Search for the cell housing the specified text and yield its (x, y) center coordinate. 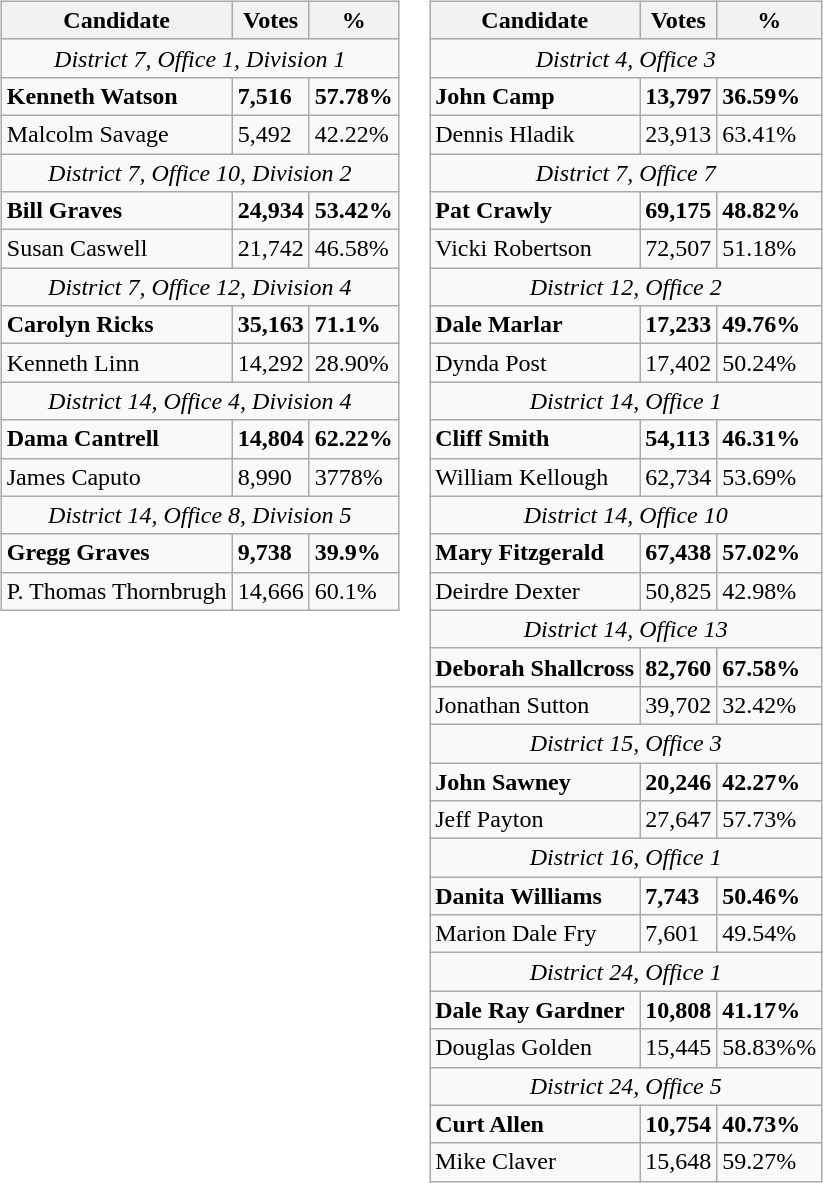
51.18% (770, 249)
71.1% (354, 325)
28.90% (354, 363)
69,175 (678, 211)
William Kellough (535, 477)
Gregg Graves (116, 553)
District 14, Office 13 (626, 629)
District 14, Office 1 (626, 401)
35,163 (270, 325)
Curt Allen (535, 1124)
14,666 (270, 591)
42.22% (354, 134)
District 15, Office 3 (626, 743)
13,797 (678, 96)
53.69% (770, 477)
63.41% (770, 134)
57.78% (354, 96)
57.02% (770, 553)
21,742 (270, 249)
7,601 (678, 934)
15,445 (678, 1048)
District 14, Office 8, Division 5 (200, 515)
40.73% (770, 1124)
7,516 (270, 96)
Kenneth Watson (116, 96)
20,246 (678, 781)
82,760 (678, 667)
John Camp (535, 96)
50.24% (770, 363)
67,438 (678, 553)
48.82% (770, 211)
67.58% (770, 667)
50.46% (770, 896)
39,702 (678, 705)
32.42% (770, 705)
Dama Cantrell (116, 439)
62.22% (354, 439)
District 4, Office 3 (626, 58)
27,647 (678, 820)
Deirdre Dexter (535, 591)
Jeff Payton (535, 820)
Susan Caswell (116, 249)
60.1% (354, 591)
9,738 (270, 553)
Deborah Shallcross (535, 667)
Dennis Hladik (535, 134)
Carolyn Ricks (116, 325)
14,804 (270, 439)
Jonathan Sutton (535, 705)
P. Thomas Thornbrugh (116, 591)
Pat Crawly (535, 211)
District 24, Office 1 (626, 972)
James Caputo (116, 477)
36.59% (770, 96)
Dale Ray Gardner (535, 1010)
John Sawney (535, 781)
46.58% (354, 249)
District 24, Office 5 (626, 1086)
Douglas Golden (535, 1048)
Danita Williams (535, 896)
54,113 (678, 439)
10,808 (678, 1010)
62,734 (678, 477)
District 14, Office 10 (626, 515)
49.76% (770, 325)
8,990 (270, 477)
Marion Dale Fry (535, 934)
17,233 (678, 325)
15,648 (678, 1162)
42.27% (770, 781)
53.42% (354, 211)
39.9% (354, 553)
District 7, Office 7 (626, 173)
10,754 (678, 1124)
50,825 (678, 591)
59.27% (770, 1162)
District 16, Office 1 (626, 858)
49.54% (770, 934)
46.31% (770, 439)
72,507 (678, 249)
Cliff Smith (535, 439)
Mike Claver (535, 1162)
District 7, Office 1, Division 1 (200, 58)
41.17% (770, 1010)
District 7, Office 12, Division 4 (200, 287)
District 14, Office 4, Division 4 (200, 401)
District 12, Office 2 (626, 287)
17,402 (678, 363)
58.83%% (770, 1048)
57.73% (770, 820)
Bill Graves (116, 211)
Dale Marlar (535, 325)
Dynda Post (535, 363)
Mary Fitzgerald (535, 553)
District 7, Office 10, Division 2 (200, 173)
Malcolm Savage (116, 134)
5,492 (270, 134)
7,743 (678, 896)
24,934 (270, 211)
23,913 (678, 134)
Kenneth Linn (116, 363)
Vicki Robertson (535, 249)
42.98% (770, 591)
3778% (354, 477)
14,292 (270, 363)
